Pinpoint the cell where the given text exists, returning its (x, y) midpoint coordinate. 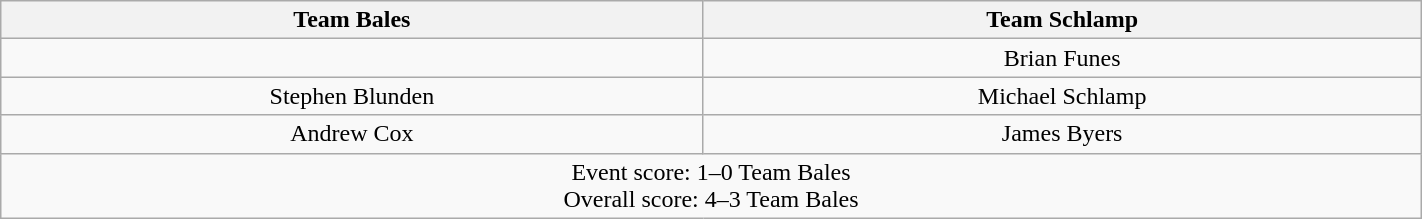
Team Bales (352, 20)
Team Schlamp (1062, 20)
Event score: 1–0 Team Bales Overall score: 4–3 Team Bales (711, 186)
Michael Schlamp (1062, 96)
Brian Funes (1062, 58)
Stephen Blunden (352, 96)
James Byers (1062, 134)
Andrew Cox (352, 134)
